Locate the cell with the specified text and output its [x, y] center coordinate. 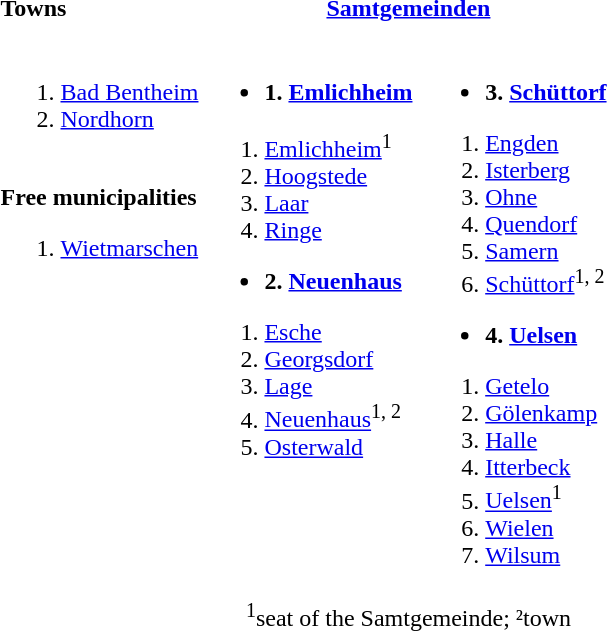
1. EmlichheimEmlichheim1HoogstedeLaarRinge2. NeuenhausEscheGeorgsdorfLageNeuenhaus1, 2Osterwald [312, 310]
